Return the [X, Y] coordinate for the center point of the cell that contains the specified text.  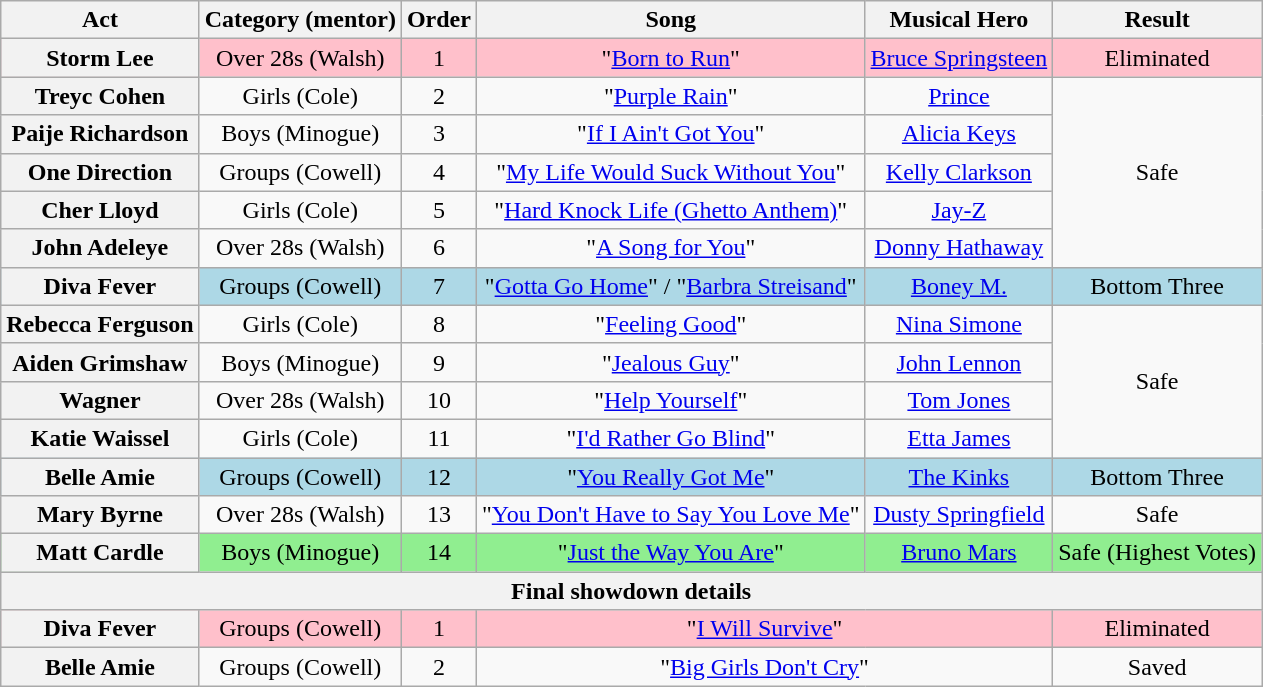
John Adeleye [100, 248]
"Feeling Good" [670, 324]
"If I Ain't Got You" [670, 134]
Matt Cardle [100, 553]
Final showdown details [632, 591]
Wagner [100, 400]
Mary Byrne [100, 515]
6 [438, 248]
12 [438, 477]
11 [438, 438]
"Purple Rain" [670, 96]
Category (mentor) [300, 20]
"I'd Rather Go Blind" [670, 438]
Alicia Keys [959, 134]
Jay-Z [959, 210]
Donny Hathaway [959, 248]
"Born to Run" [670, 58]
10 [438, 400]
"A Song for You" [670, 248]
"You Really Got Me" [670, 477]
Tom Jones [959, 400]
"My Life Would Suck Without You" [670, 172]
Kelly Clarkson [959, 172]
Bruno Mars [959, 553]
"Big Girls Don't Cry" [764, 667]
Act [100, 20]
The Kinks [959, 477]
4 [438, 172]
Etta James [959, 438]
Bruce Springsteen [959, 58]
"Help Yourself" [670, 400]
One Direction [100, 172]
Paije Richardson [100, 134]
Aiden Grimshaw [100, 362]
"You Don't Have to Say You Love Me" [670, 515]
"I Will Survive" [764, 629]
Song [670, 20]
5 [438, 210]
3 [438, 134]
"Gotta Go Home" / "Barbra Streisand" [670, 286]
Nina Simone [959, 324]
Musical Hero [959, 20]
14 [438, 553]
Boney M. [959, 286]
Dusty Springfield [959, 515]
Cher Lloyd [100, 210]
9 [438, 362]
7 [438, 286]
"Jealous Guy" [670, 362]
Safe (Highest Votes) [1158, 553]
Prince [959, 96]
Treyc Cohen [100, 96]
"Hard Knock Life (Ghetto Anthem)" [670, 210]
Order [438, 20]
Katie Waissel [100, 438]
John Lennon [959, 362]
Result [1158, 20]
8 [438, 324]
13 [438, 515]
Rebecca Ferguson [100, 324]
Storm Lee [100, 58]
Saved [1158, 667]
"Just the Way You Are" [670, 553]
